Return the (X, Y) coordinate for the center point of the cell that contains the specified text.  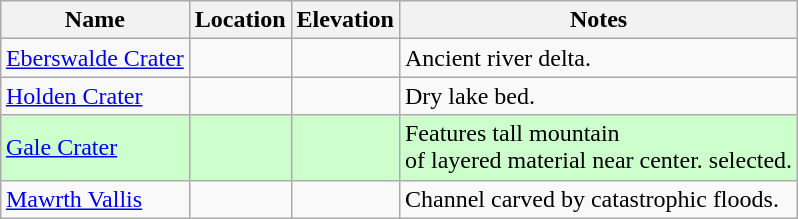
Features tall mountain of layered material near center. selected. (598, 148)
Ancient river delta. (598, 58)
Dry lake bed. (598, 96)
Name (94, 20)
Elevation (345, 20)
Mawrth Vallis (94, 199)
Eberswalde Crater (94, 58)
Notes (598, 20)
Gale Crater (94, 148)
Channel carved by catastrophic floods. (598, 199)
Location (240, 20)
Holden Crater (94, 96)
